Return [x, y] of the center of cell containing provided text 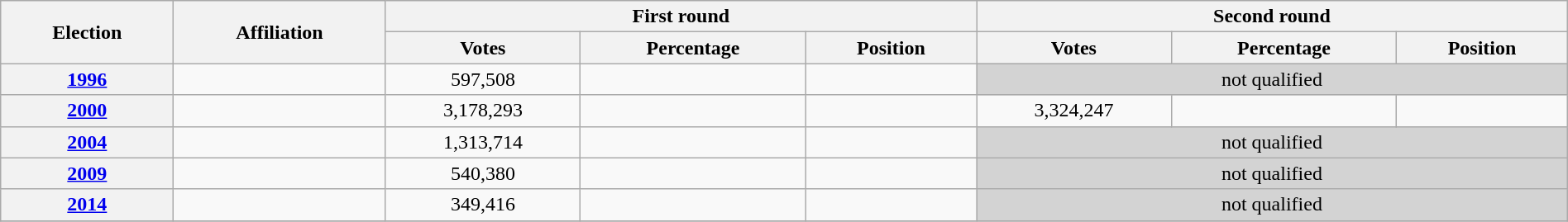
1996 [88, 79]
3,178,293 [483, 111]
First round [681, 17]
1,313,714 [483, 142]
349,416 [483, 205]
2004 [88, 142]
Election [88, 32]
3,324,247 [1074, 111]
2009 [88, 173]
2014 [88, 205]
2000 [88, 111]
Affiliation [280, 32]
540,380 [483, 173]
Second round [1272, 17]
597,508 [483, 79]
